Detect which cell encompasses the target text, then output its [x, y] center coordinate. 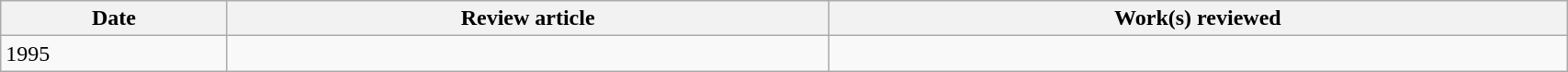
1995 [114, 54]
Work(s) reviewed [1198, 18]
Review article [527, 18]
Date [114, 18]
